Locate the cell with the specified text and output its [X, Y] center coordinate. 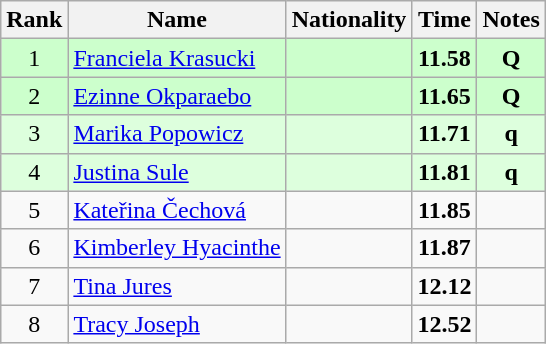
11.71 [444, 134]
6 [34, 248]
12.52 [444, 324]
11.85 [444, 210]
11.58 [444, 58]
11.87 [444, 248]
Justina Sule [177, 172]
8 [34, 324]
Tracy Joseph [177, 324]
Tina Jures [177, 286]
Time [444, 20]
11.65 [444, 96]
12.12 [444, 286]
Kimberley Hyacinthe [177, 248]
Name [177, 20]
Rank [34, 20]
4 [34, 172]
3 [34, 134]
Franciela Krasucki [177, 58]
11.81 [444, 172]
2 [34, 96]
5 [34, 210]
Marika Popowicz [177, 134]
1 [34, 58]
Nationality [349, 20]
Kateřina Čechová [177, 210]
Notes [511, 20]
7 [34, 286]
Ezinne Okparaebo [177, 96]
